Output the (x, y) coordinate of the center of the cell containing the given text.  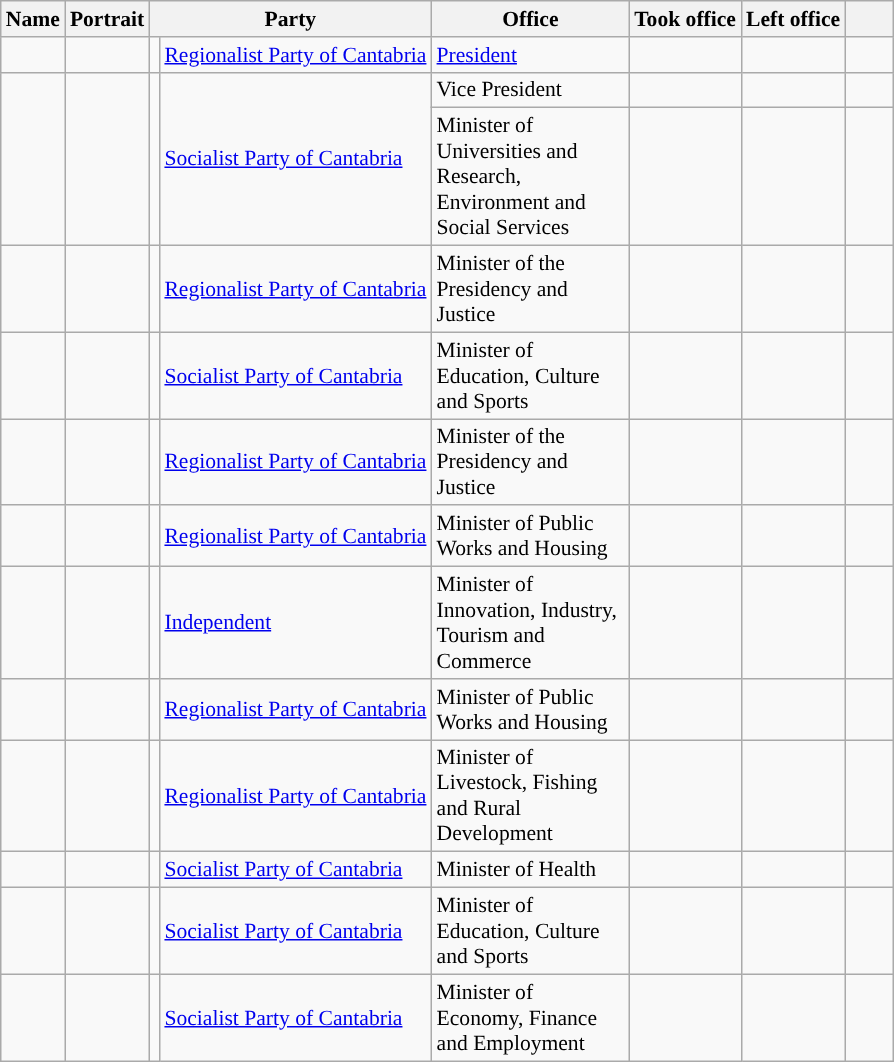
Minister of Economy, Finance and Employment (531, 1018)
Minister of Innovation, Industry, Tourism and Commerce (531, 623)
Minister of Livestock, Fishing and Rural Development (531, 796)
Minister of Health (531, 870)
President (531, 55)
Party (290, 19)
Independent (295, 623)
Vice President (531, 90)
Portrait (107, 19)
Minister of Universities and Research, Environment and Social Services (531, 177)
Took office (685, 19)
Name (33, 19)
Left office (793, 19)
Office (531, 19)
